Output the [x, y] coordinate of the center of the cell containing the given text.  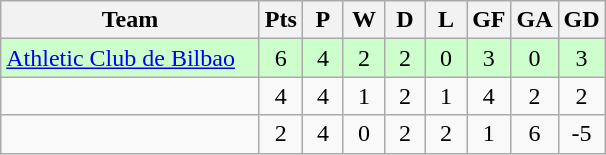
W [364, 20]
P [322, 20]
GF [489, 20]
Team [130, 20]
-5 [582, 134]
Athletic Club de Bilbao [130, 58]
GD [582, 20]
Pts [280, 20]
L [446, 20]
GA [534, 20]
D [404, 20]
